Scan for the cell matching the given text and deliver its [x, y] coordinate at center. 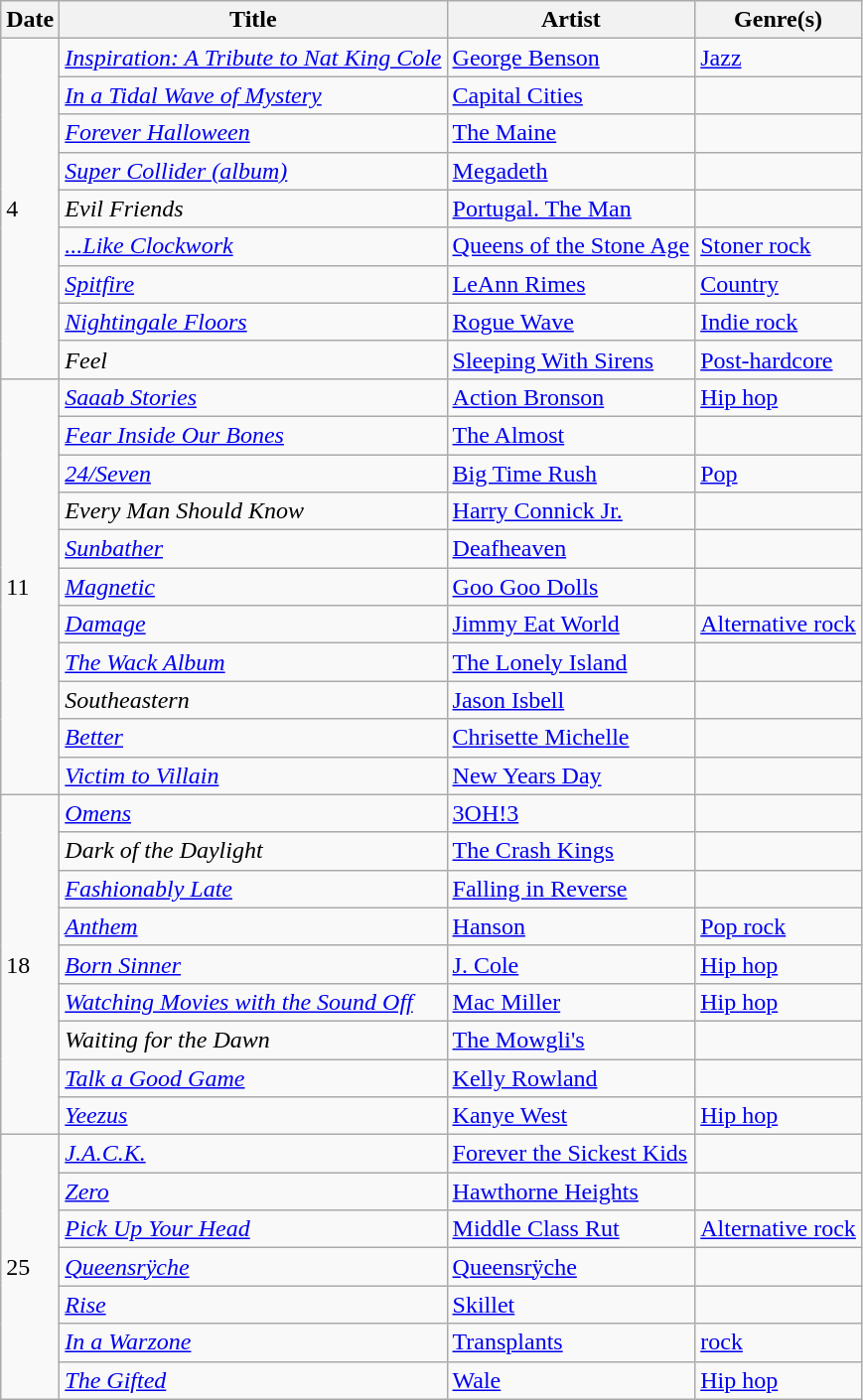
3OH!3 [571, 813]
Rogue Wave [571, 322]
George Benson [571, 58]
18 [30, 965]
Hanson [571, 926]
In a Warzone [253, 1342]
Pick Up Your Head [253, 1229]
Victim to Villain [253, 775]
Spitfire [253, 284]
Skillet [571, 1305]
Genre(s) [779, 20]
Every Man Should Know [253, 511]
LeAnn Rimes [571, 284]
Kanye West [571, 1116]
Better [253, 738]
Nightingale Floors [253, 322]
Date [30, 20]
The Maine [571, 133]
J.A.C.K. [253, 1154]
In a Tidal Wave of Mystery [253, 95]
Waiting for the Dawn [253, 1040]
Yeezus [253, 1116]
Goo Goo Dolls [571, 587]
Dark of the Daylight [253, 851]
Wale [571, 1380]
Forever Halloween [253, 133]
Damage [253, 625]
Forever the Sickest Kids [571, 1154]
Talk a Good Game [253, 1077]
Mac Miller [571, 1002]
The Gifted [253, 1380]
Rise [253, 1305]
Pop rock [779, 926]
Jimmy Eat World [571, 625]
Sunbather [253, 549]
Big Time Rush [571, 474]
Hawthorne Heights [571, 1191]
The Mowgli's [571, 1040]
Omens [253, 813]
Portugal. The Man [571, 209]
The Wack Album [253, 662]
25 [30, 1267]
Deafheaven [571, 549]
Stoner rock [779, 246]
Inspiration: A Tribute to Nat King Cole [253, 58]
Pop [779, 474]
Saaab Stories [253, 397]
Artist [571, 20]
Zero [253, 1191]
Queens of the Stone Age [571, 246]
24/Seven [253, 474]
Fear Inside Our Bones [253, 435]
New Years Day [571, 775]
Title [253, 20]
Megadeth [571, 171]
Chrisette Michelle [571, 738]
rock [779, 1342]
...Like Clockwork [253, 246]
The Crash Kings [571, 851]
Fashionably Late [253, 889]
The Lonely Island [571, 662]
Action Bronson [571, 397]
Magnetic [253, 587]
Feel [253, 359]
Transplants [571, 1342]
Born Sinner [253, 964]
Anthem [253, 926]
The Almost [571, 435]
Evil Friends [253, 209]
Harry Connick Jr. [571, 511]
Jazz [779, 58]
Kelly Rowland [571, 1077]
11 [30, 586]
Super Collider (album) [253, 171]
Capital Cities [571, 95]
Falling in Reverse [571, 889]
Country [779, 284]
Southeastern [253, 700]
J. Cole [571, 964]
Watching Movies with the Sound Off [253, 1002]
Indie rock [779, 322]
Post-hardcore [779, 359]
Jason Isbell [571, 700]
4 [30, 209]
Middle Class Rut [571, 1229]
Sleeping With Sirens [571, 359]
